Extract the (x, y) coordinate from the center of the cell holding the provided text.  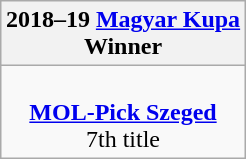
MOL-Pick Szeged7th title (122, 112)
2018–19 Magyar KupaWinner (122, 34)
